For the text-containing cell, return its midpoint in (X, Y) coordinate format. 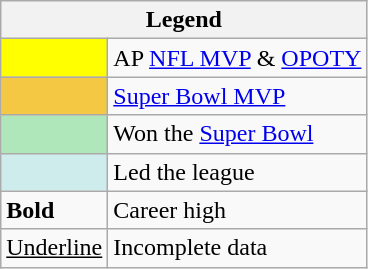
Super Bowl MVP (238, 96)
Bold (54, 210)
Legend (184, 20)
Led the league (238, 172)
Incomplete data (238, 248)
Underline (54, 248)
AP NFL MVP & OPOTY (238, 58)
Won the Super Bowl (238, 134)
Career high (238, 210)
